For the text-containing cell, return its midpoint in [x, y] coordinate format. 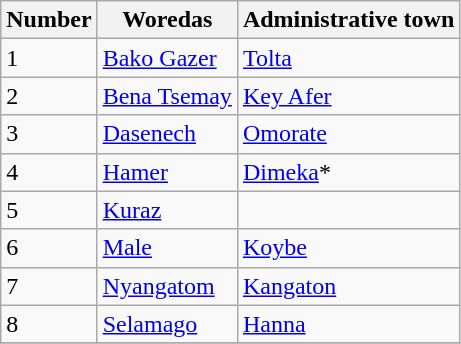
Omorate [348, 134]
Nyangatom [167, 286]
Key Afer [348, 96]
Dimeka* [348, 172]
6 [49, 248]
Male [167, 248]
Dasenech [167, 134]
Selamago [167, 324]
Hanna [348, 324]
Koybe [348, 248]
5 [49, 210]
Bako Gazer [167, 58]
8 [49, 324]
3 [49, 134]
Woredas [167, 20]
Kangaton [348, 286]
Hamer [167, 172]
Administrative town [348, 20]
1 [49, 58]
Tolta [348, 58]
Bena Tsemay [167, 96]
2 [49, 96]
4 [49, 172]
Number [49, 20]
7 [49, 286]
Kuraz [167, 210]
